Extract the [x, y] coordinate from the center of the cell holding the provided text.  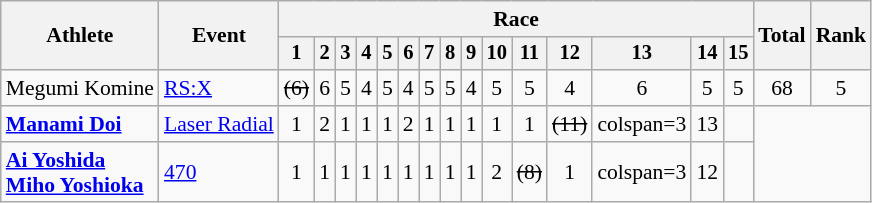
Total [782, 36]
RS:X [219, 88]
15 [738, 54]
8 [450, 54]
3 [346, 54]
(11) [570, 124]
7 [430, 54]
10 [497, 54]
Rank [842, 36]
14 [707, 54]
470 [219, 172]
68 [782, 88]
Event [219, 36]
Athlete [80, 36]
(6) [296, 88]
11 [530, 54]
Manami Doi [80, 124]
(8) [530, 172]
Ai YoshidaMiho Yoshioka [80, 172]
9 [472, 54]
Race [516, 19]
Megumi Komine [80, 88]
Laser Radial [219, 124]
